Return the [x, y] coordinate for the center point of the cell that contains the specified text.  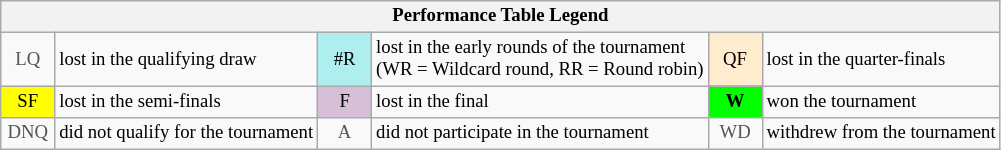
did not qualify for the tournament [186, 134]
F [345, 102]
A [345, 134]
did not participate in the tournament [540, 134]
LQ [28, 60]
lost in the quarter-finals [881, 60]
#R [345, 60]
W [735, 102]
won the tournament [881, 102]
QF [735, 60]
lost in the final [540, 102]
WD [735, 134]
lost in the semi-finals [186, 102]
SF [28, 102]
lost in the qualifying draw [186, 60]
withdrew from the tournament [881, 134]
lost in the early rounds of the tournament(WR = Wildcard round, RR = Round robin) [540, 60]
Performance Table Legend [500, 16]
DNQ [28, 134]
